From the cell containing the given text, extract its center point as (X, Y) coordinate. 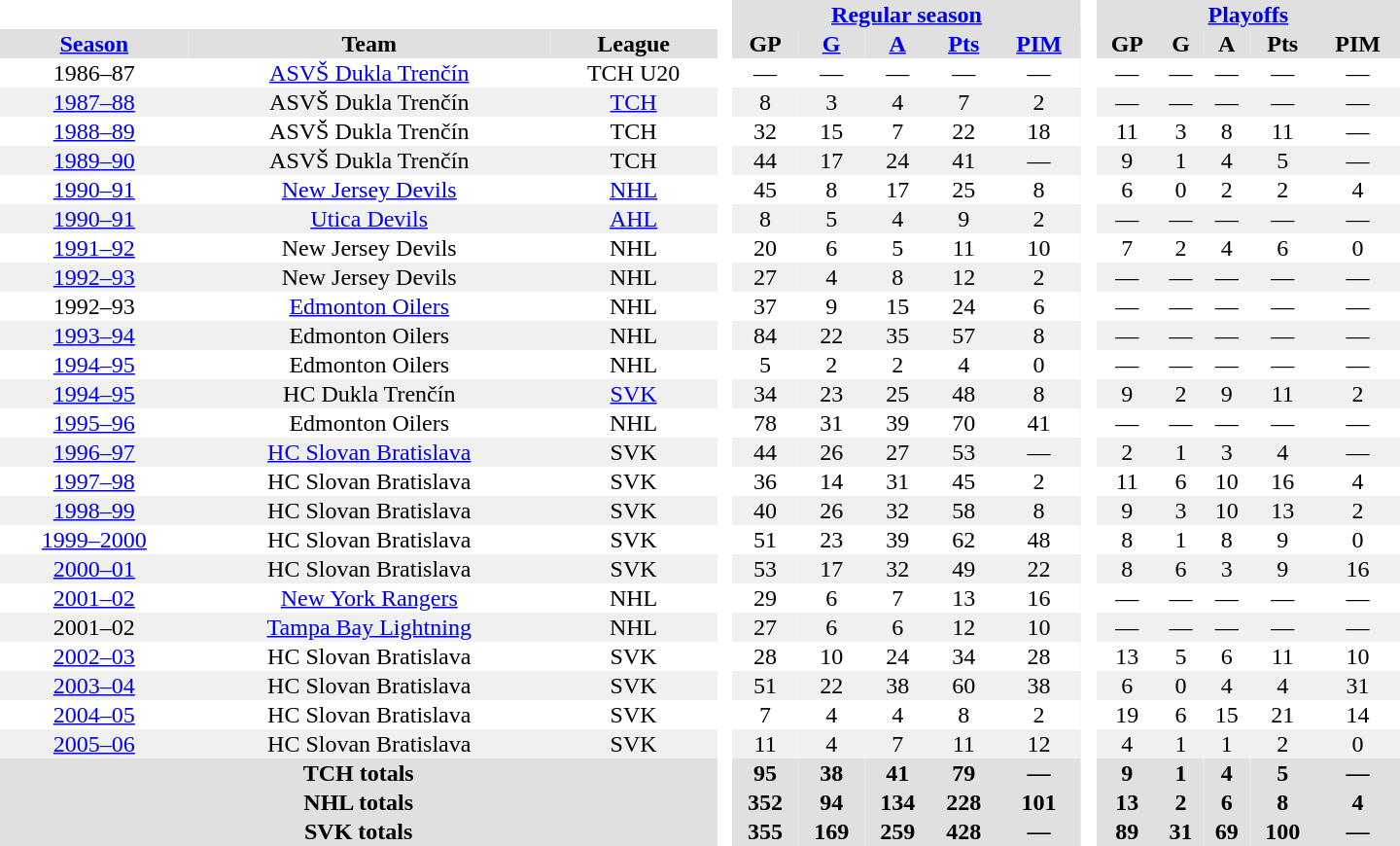
AHL (634, 219)
Utica Devils (369, 219)
259 (897, 831)
2004–05 (94, 715)
19 (1128, 715)
70 (963, 423)
HC Dukla Trenčín (369, 394)
89 (1128, 831)
49 (963, 569)
NHL totals (358, 802)
40 (765, 511)
29 (765, 598)
78 (765, 423)
1995–96 (94, 423)
57 (963, 335)
101 (1038, 802)
355 (765, 831)
21 (1282, 715)
1996–97 (94, 452)
100 (1282, 831)
1989–90 (94, 160)
2000–01 (94, 569)
New York Rangers (369, 598)
79 (963, 773)
1988–89 (94, 131)
84 (765, 335)
1997–98 (94, 481)
1991–92 (94, 248)
95 (765, 773)
94 (831, 802)
60 (963, 686)
62 (963, 540)
1998–99 (94, 511)
1993–94 (94, 335)
2003–04 (94, 686)
228 (963, 802)
Regular season (906, 15)
134 (897, 802)
428 (963, 831)
Season (94, 44)
58 (963, 511)
1987–88 (94, 102)
Team (369, 44)
35 (897, 335)
36 (765, 481)
20 (765, 248)
37 (765, 306)
18 (1038, 131)
League (634, 44)
2005–06 (94, 744)
TCH U20 (634, 73)
352 (765, 802)
2002–03 (94, 656)
TCH totals (358, 773)
1999–2000 (94, 540)
1986–87 (94, 73)
Playoffs (1248, 15)
Tampa Bay Lightning (369, 627)
SVK totals (358, 831)
69 (1227, 831)
169 (831, 831)
